Locate the cell with the specified text and output its (X, Y) center coordinate. 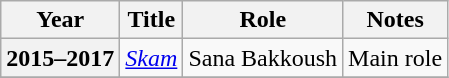
Notes (396, 20)
Sana Bakkoush (263, 58)
Main role (396, 58)
Year (60, 20)
Role (263, 20)
2015–2017 (60, 58)
Skam (152, 58)
Title (152, 20)
